Extract the (X, Y) coordinate from the center of the cell holding the provided text.  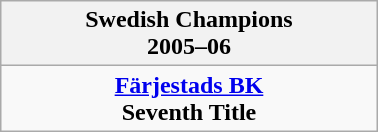
Färjestads BKSeventh Title (189, 98)
Swedish Champions2005–06 (189, 34)
